From the cell containing the given text, extract its center point as [X, Y] coordinate. 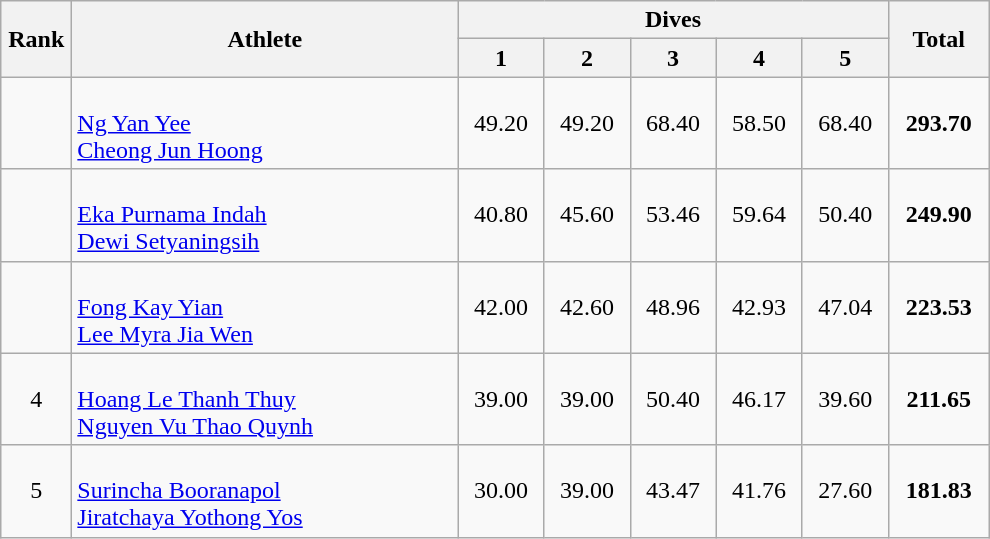
45.60 [587, 215]
41.76 [759, 491]
30.00 [501, 491]
42.60 [587, 307]
2 [587, 58]
3 [673, 58]
42.93 [759, 307]
43.47 [673, 491]
293.70 [938, 123]
46.17 [759, 399]
48.96 [673, 307]
Surincha BooranapolJiratchaya Yothong Yos [265, 491]
42.00 [501, 307]
Eka Purnama IndahDewi Setyaningsih [265, 215]
223.53 [938, 307]
211.65 [938, 399]
Rank [36, 39]
249.90 [938, 215]
27.60 [845, 491]
40.80 [501, 215]
Ng Yan YeeCheong Jun Hoong [265, 123]
39.60 [845, 399]
Dives [673, 20]
Athlete [265, 39]
59.64 [759, 215]
Hoang Le Thanh ThuyNguyen Vu Thao Quynh [265, 399]
Fong Kay YianLee Myra Jia Wen [265, 307]
47.04 [845, 307]
53.46 [673, 215]
58.50 [759, 123]
181.83 [938, 491]
1 [501, 58]
Total [938, 39]
